For the text-containing cell, return its midpoint in [x, y] coordinate format. 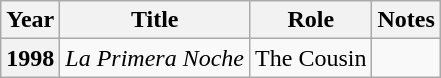
Role [311, 20]
La Primera Noche [155, 58]
Title [155, 20]
1998 [30, 58]
Year [30, 20]
Notes [406, 20]
The Cousin [311, 58]
